Locate the cell with the specified text and output its [x, y] center coordinate. 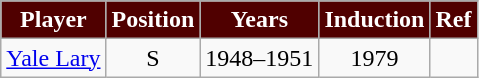
S [153, 58]
Induction [374, 20]
1948–1951 [260, 58]
Ref [454, 20]
Years [260, 20]
1979 [374, 58]
Position [153, 20]
Yale Lary [54, 58]
Player [54, 20]
